Search for the cell housing the specified text and yield its [x, y] center coordinate. 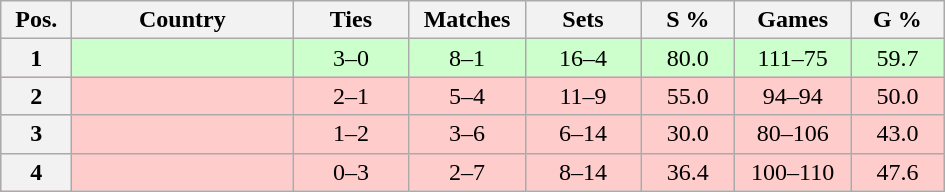
8–14 [583, 172]
3 [36, 134]
47.6 [898, 172]
2–7 [467, 172]
1 [36, 58]
3–6 [467, 134]
80–106 [793, 134]
94–94 [793, 96]
5–4 [467, 96]
100–110 [793, 172]
30.0 [688, 134]
6–14 [583, 134]
2 [36, 96]
36.4 [688, 172]
G % [898, 20]
S % [688, 20]
8–1 [467, 58]
Games [793, 20]
111–75 [793, 58]
0–3 [351, 172]
Pos. [36, 20]
4 [36, 172]
50.0 [898, 96]
80.0 [688, 58]
1–2 [351, 134]
Ties [351, 20]
Matches [467, 20]
55.0 [688, 96]
Country [182, 20]
16–4 [583, 58]
59.7 [898, 58]
11–9 [583, 96]
2–1 [351, 96]
Sets [583, 20]
43.0 [898, 134]
3–0 [351, 58]
